Extract the (X, Y) coordinate from the center of the cell holding the provided text.  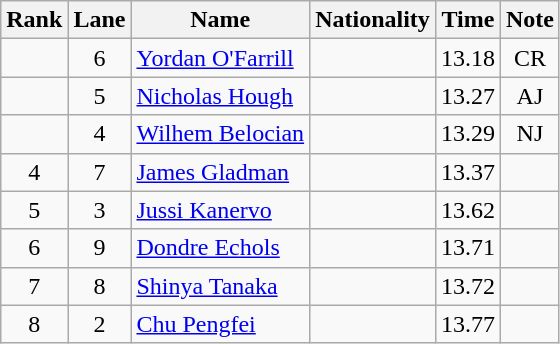
Lane (100, 20)
Dondre Echols (220, 248)
Jussi Kanervo (220, 210)
13.37 (468, 172)
Name (220, 20)
Wilhem Belocian (220, 134)
13.77 (468, 324)
13.27 (468, 96)
9 (100, 248)
Nicholas Hough (220, 96)
Nationality (373, 20)
Note (530, 20)
AJ (530, 96)
CR (530, 58)
Yordan O'Farrill (220, 58)
3 (100, 210)
2 (100, 324)
NJ (530, 134)
Chu Pengfei (220, 324)
Rank (34, 20)
13.72 (468, 286)
13.18 (468, 58)
Time (468, 20)
13.29 (468, 134)
Shinya Tanaka (220, 286)
James Gladman (220, 172)
13.71 (468, 248)
13.62 (468, 210)
